Capture the cell that displays the provided text and extract its (X, Y) central coordinate. 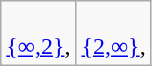
{2,∞}, (114, 34)
{∞,2}, (38, 34)
